Determine the (X, Y) coordinate at the center of the cell enclosing the given text.  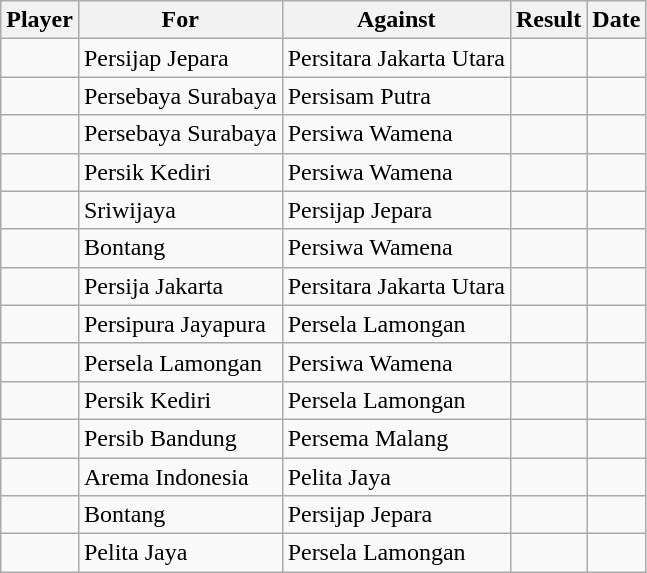
Against (396, 20)
Arema Indonesia (180, 477)
Date (616, 20)
Persija Jakarta (180, 286)
Persipura Jayapura (180, 324)
Persib Bandung (180, 438)
Result (548, 20)
Persisam Putra (396, 96)
Persema Malang (396, 438)
Player (40, 20)
For (180, 20)
Sriwijaya (180, 210)
